Scan for the cell matching the given text and deliver its (X, Y) coordinate at center. 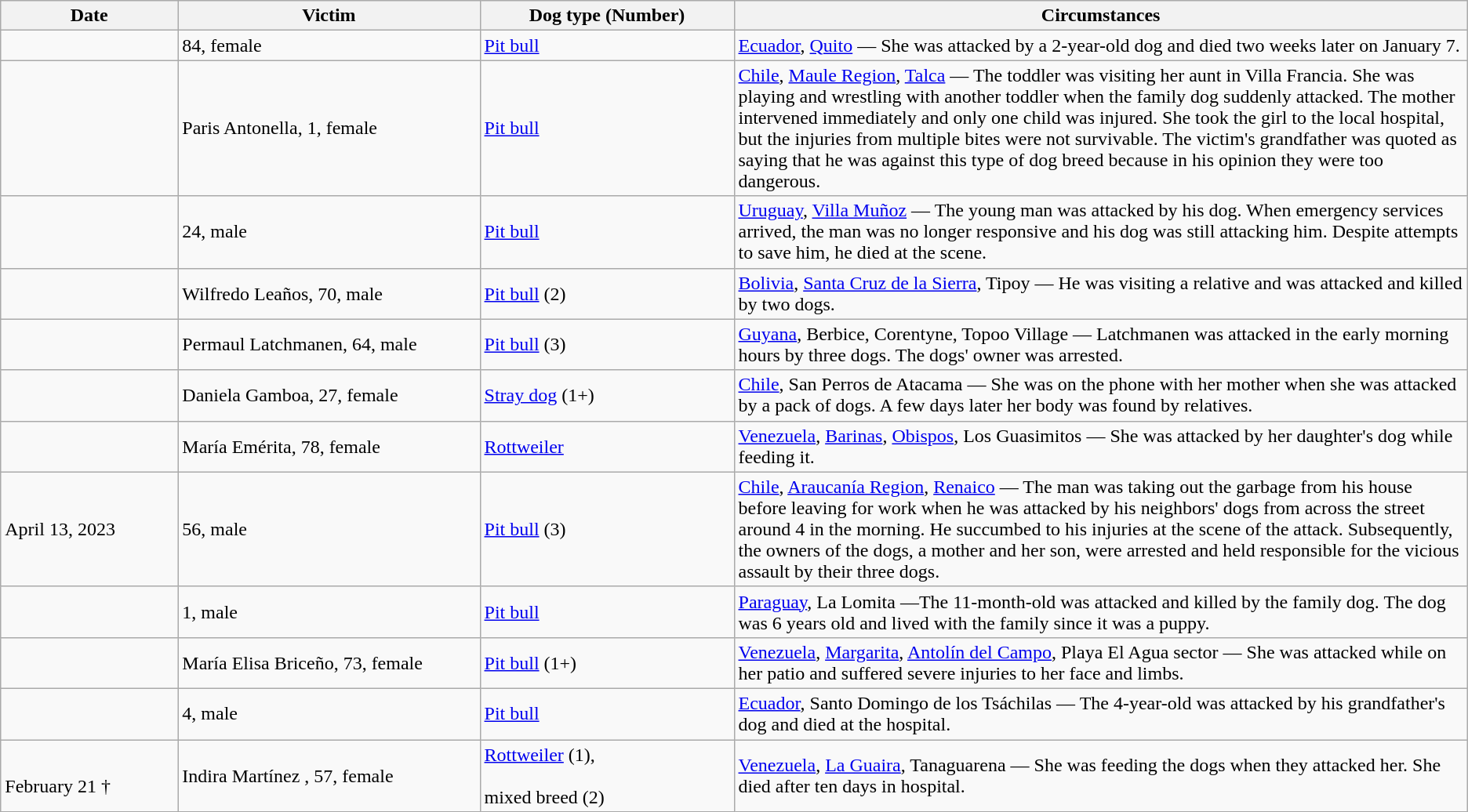
1, male (329, 611)
Ecuador, Quito — She was attacked by a 2-year-old dog and died two weeks later on January 7. (1101, 45)
4, male (329, 713)
Guyana, Berbice, Corentyne, Topoo Village — Latchmanen was attacked in the early morning hours by three dogs. The dogs' owner was arrested. (1101, 345)
April 13, 2023 (89, 529)
Permaul Latchmanen, 64, male (329, 345)
Victim (329, 16)
Indira Martínez , 57, female (329, 776)
Pit bull (1+) (607, 663)
Bolivia, Santa Cruz de la Sierra, Tipoy — He was visiting a relative and was attacked and killed by two dogs. (1101, 293)
Rottweiler (607, 447)
Circumstances (1101, 16)
Paris Antonella, 1, female (329, 129)
María Elisa Briceño, 73, female (329, 663)
Venezuela, Barinas, Obispos, Los Guasimitos — She was attacked by her daughter's dog while feeding it. (1101, 447)
Daniela Gamboa, 27, female (329, 395)
56, male (329, 529)
Venezuela, La Guaira, Tanaguarena — She was feeding the dogs when they attacked her. She died after ten days in hospital. (1101, 776)
Stray dog (1+) (607, 395)
Pit bull (2) (607, 293)
Ecuador, Santo Domingo de los Tsáchilas — The 4-year-old was attacked by his grandfather's dog and died at the hospital. (1101, 713)
Dog type (Number) (607, 16)
84, female (329, 45)
Rottweiler (1),mixed breed (2) (607, 776)
Date (89, 16)
María Emérita, 78, female (329, 447)
24, male (329, 232)
Wilfredo Leaños, 70, male (329, 293)
February 21 † (89, 776)
